Determine the (X, Y) coordinate at the center of the cell enclosing the given text.  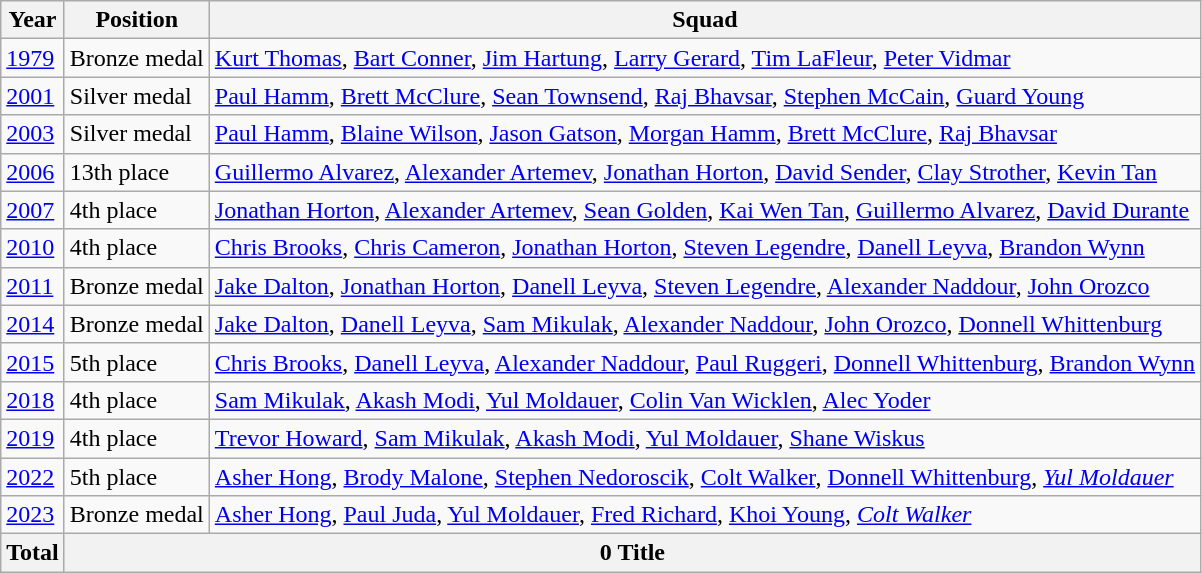
Year (33, 20)
2023 (33, 515)
2006 (33, 172)
Asher Hong, Paul Juda, Yul Moldauer, Fred Richard, Khoi Young, Colt Walker (704, 515)
2007 (33, 210)
2015 (33, 362)
Asher Hong, Brody Malone, Stephen Nedoroscik, Colt Walker, Donnell Whittenburg, Yul Moldauer (704, 477)
Guillermo Alvarez, Alexander Artemev, Jonathan Horton, David Sender, Clay Strother, Kevin Tan (704, 172)
Squad (704, 20)
Jonathan Horton, Alexander Artemev, Sean Golden, Kai Wen Tan, Guillermo Alvarez, David Durante (704, 210)
Jake Dalton, Danell Leyva, Sam Mikulak, Alexander Naddour, John Orozco, Donnell Whittenburg (704, 324)
2022 (33, 477)
Kurt Thomas, Bart Conner, Jim Hartung, Larry Gerard, Tim LaFleur, Peter Vidmar (704, 58)
Total (33, 553)
Chris Brooks, Chris Cameron, Jonathan Horton, Steven Legendre, Danell Leyva, Brandon Wynn (704, 248)
2014 (33, 324)
Jake Dalton, Jonathan Horton, Danell Leyva, Steven Legendre, Alexander Naddour, John Orozco (704, 286)
Position (136, 20)
Paul Hamm, Blaine Wilson, Jason Gatson, Morgan Hamm, Brett McClure, Raj Bhavsar (704, 134)
2018 (33, 400)
Paul Hamm, Brett McClure, Sean Townsend, Raj Bhavsar, Stephen McCain, Guard Young (704, 96)
Sam Mikulak, Akash Modi, Yul Moldauer, Colin Van Wicklen, Alec Yoder (704, 400)
Chris Brooks, Danell Leyva, Alexander Naddour, Paul Ruggeri, Donnell Whittenburg, Brandon Wynn (704, 362)
2011 (33, 286)
0 Title (632, 553)
1979 (33, 58)
Trevor Howard, Sam Mikulak, Akash Modi, Yul Moldauer, Shane Wiskus (704, 438)
2003 (33, 134)
2001 (33, 96)
13th place (136, 172)
2010 (33, 248)
2019 (33, 438)
